Output the (x, y) coordinate of the center of the cell containing the given text.  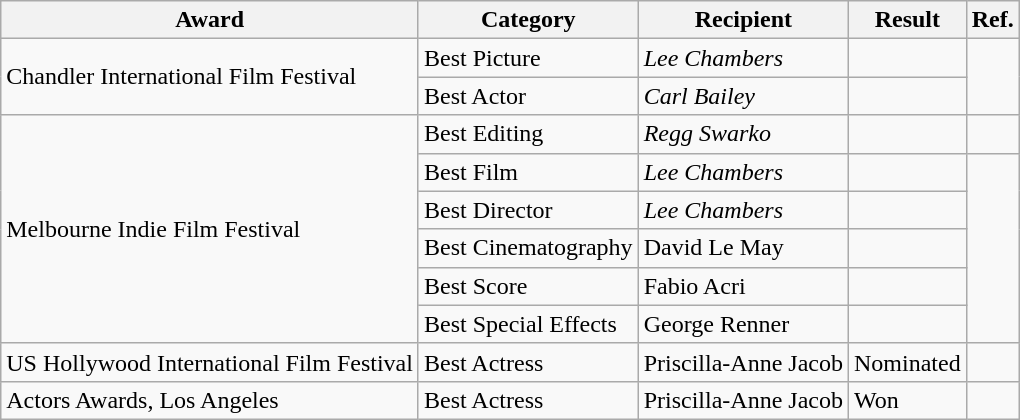
Actors Awards, Los Angeles (210, 400)
Regg Swarko (743, 134)
Best Score (528, 286)
Carl Bailey (743, 96)
Best Picture (528, 58)
George Renner (743, 324)
Best Editing (528, 134)
Award (210, 20)
Ref. (992, 20)
Result (908, 20)
Best Cinematography (528, 248)
Fabio Acri (743, 286)
Chandler International Film Festival (210, 77)
Recipient (743, 20)
Nominated (908, 362)
David Le May (743, 248)
US Hollywood International Film Festival (210, 362)
Best Special Effects (528, 324)
Best Director (528, 210)
Best Film (528, 172)
Melbourne Indie Film Festival (210, 229)
Category (528, 20)
Best Actor (528, 96)
Won (908, 400)
